Return the (x, y) coordinate for the center point of the cell that contains the specified text.  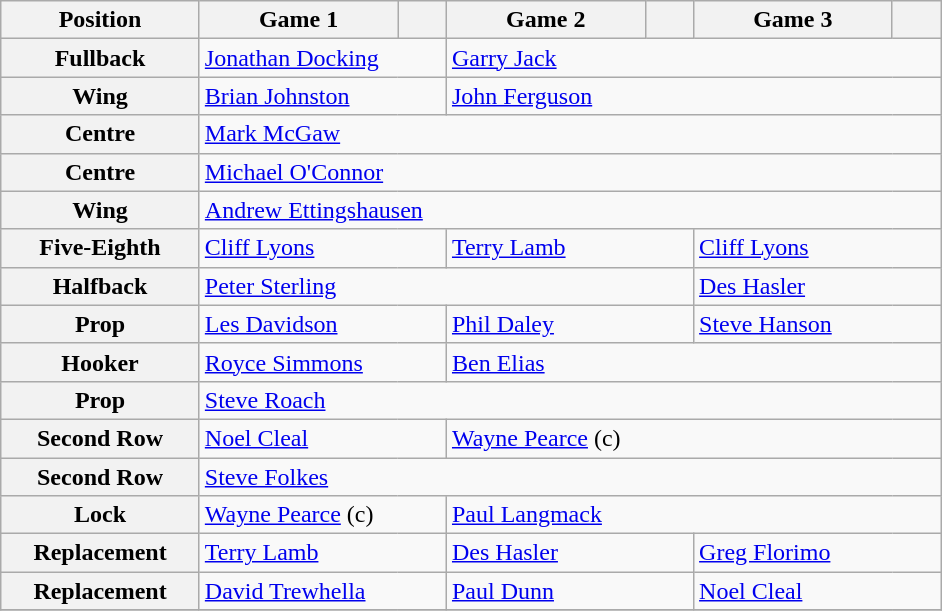
David Trewhella (322, 591)
Ben Elias (693, 362)
Garry Jack (693, 58)
Game 1 (298, 20)
Andrew Ettingshausen (570, 210)
Steve Folkes (570, 477)
Paul Langmack (693, 515)
Michael O'Connor (570, 172)
Royce Simmons (322, 362)
Position (100, 20)
Les Davidson (322, 324)
Greg Florimo (818, 553)
Game 2 (546, 20)
Fullback (100, 58)
Lock (100, 515)
Peter Sterling (446, 286)
Phil Daley (570, 324)
Mark McGaw (570, 134)
Halfback (100, 286)
John Ferguson (693, 96)
Jonathan Docking (322, 58)
Steve Hanson (818, 324)
Paul Dunn (570, 591)
Hooker (100, 362)
Steve Roach (570, 400)
Five-Eighth (100, 248)
Game 3 (794, 20)
Brian Johnston (322, 96)
